Identify which cell holds the provided text, then report its (X, Y) central coordinate. 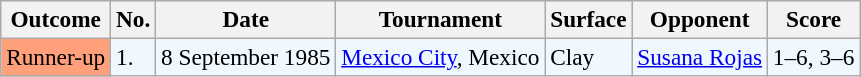
Score (813, 19)
No. (134, 19)
Outcome (56, 19)
Clay (588, 57)
1–6, 3–6 (813, 57)
Mexico City, Mexico (440, 57)
Date (246, 19)
Tournament (440, 19)
Susana Rojas (700, 57)
1. (134, 57)
8 September 1985 (246, 57)
Runner-up (56, 57)
Opponent (700, 19)
Surface (588, 19)
